Output the (X, Y) coordinate of the center of the cell containing the given text.  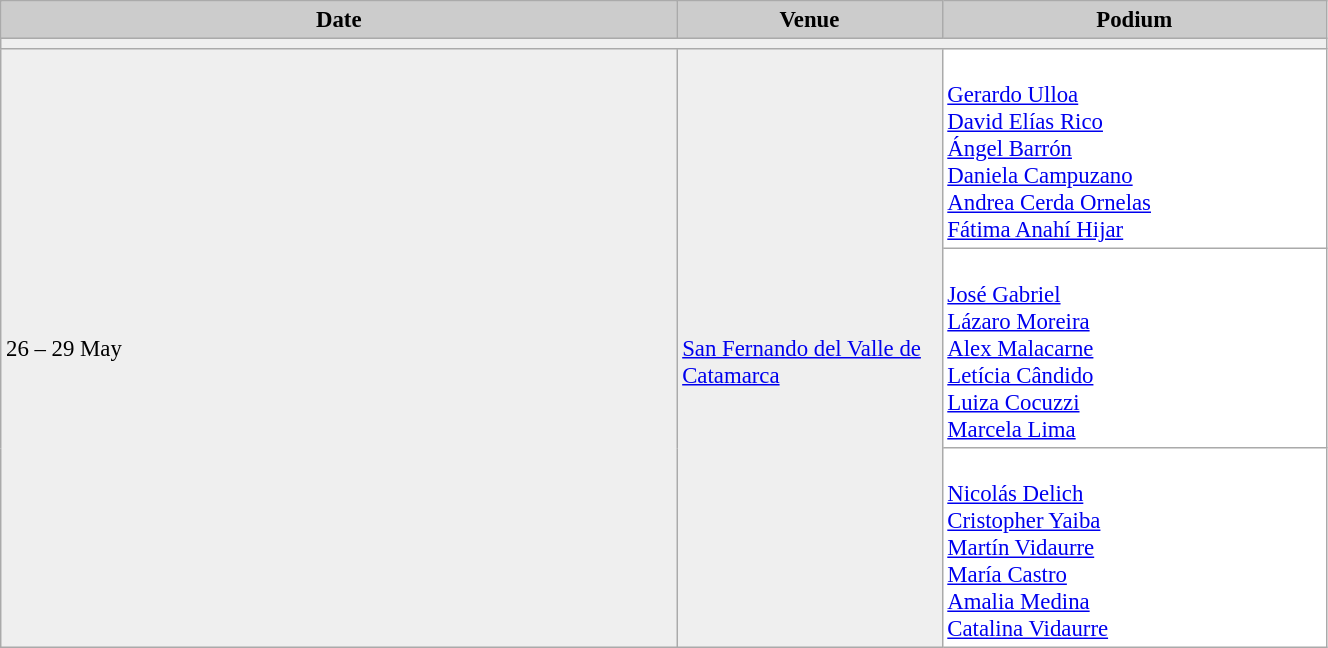
26 – 29 May (339, 348)
Gerardo UlloaDavid Elías RicoÁngel BarrónDaniela CampuzanoAndrea Cerda OrnelasFátima Anahí Hijar (1134, 149)
Date (339, 20)
Podium (1134, 20)
José GabrielLázaro MoreiraAlex MalacarneLetícia CândidoLuiza CocuzziMarcela Lima (1134, 349)
Nicolás DelichCristopher YaibaMartín VidaurreMaría CastroAmalia MedinaCatalina Vidaurre (1134, 548)
Venue (810, 20)
San Fernando del Valle de Catamarca (810, 348)
